Scan for the cell matching the given text and deliver its [X, Y] coordinate at center. 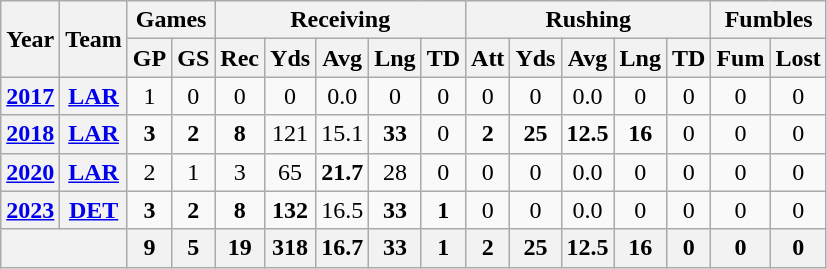
9 [149, 248]
Year [30, 39]
2020 [30, 172]
65 [290, 172]
Rushing [588, 20]
Att [488, 58]
132 [290, 210]
15.1 [342, 134]
Lost [798, 58]
GS [194, 58]
2018 [30, 134]
16.5 [342, 210]
5 [194, 248]
121 [290, 134]
2023 [30, 210]
Fum [740, 58]
28 [395, 172]
2017 [30, 96]
Games [170, 20]
19 [240, 248]
Receiving [340, 20]
16.7 [342, 248]
318 [290, 248]
21.7 [342, 172]
Rec [240, 58]
GP [149, 58]
Team [94, 39]
DET [94, 210]
Fumbles [768, 20]
